Output the [X, Y] coordinate of the center of the cell containing the given text.  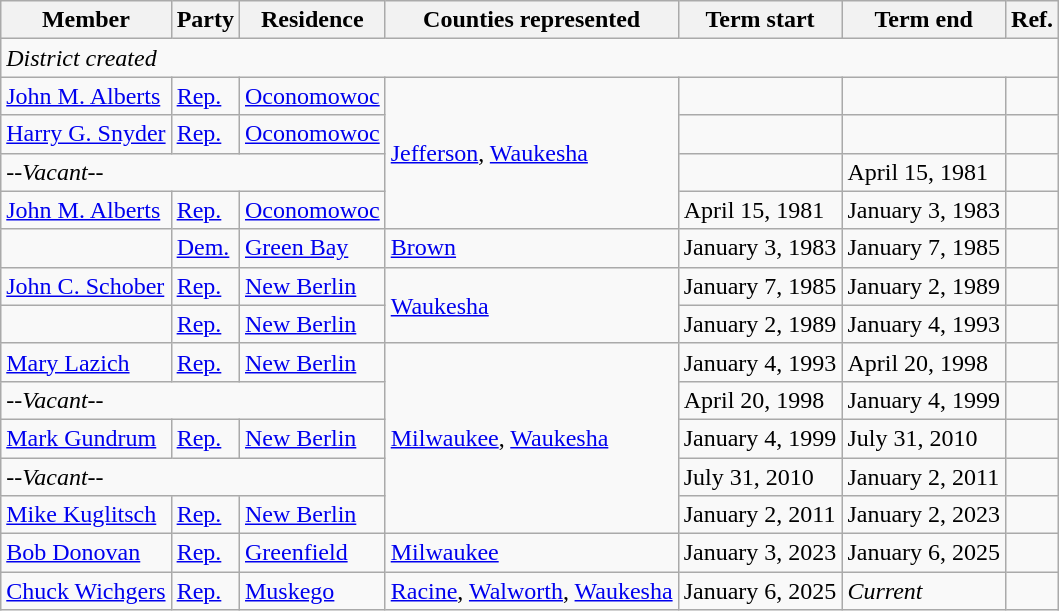
Green Bay [312, 248]
Dem. [205, 248]
Member [86, 20]
Milwaukee [532, 553]
Mark Gundrum [86, 438]
Counties represented [532, 20]
Harry G. Snyder [86, 134]
Party [205, 20]
Mary Lazich [86, 362]
Current [924, 591]
Greenfield [312, 553]
Racine, Walworth, Waukesha [532, 591]
Term start [760, 20]
Mike Kuglitsch [86, 515]
Ref. [1032, 20]
Muskego [312, 591]
District created [530, 58]
Bob Donovan [86, 553]
Brown [532, 248]
Residence [312, 20]
January 2, 2023 [924, 515]
Chuck Wichgers [86, 591]
Waukesha [532, 305]
John C. Schober [86, 286]
January 3, 2023 [760, 553]
Term end [924, 20]
Jefferson, Waukesha [532, 153]
Milwaukee, Waukesha [532, 438]
